Pinpoint the cell where the given text exists, returning its [X, Y] midpoint coordinate. 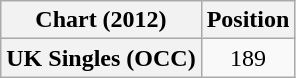
189 [248, 58]
Position [248, 20]
UK Singles (OCC) [101, 58]
Chart (2012) [101, 20]
